For the text-containing cell, return its midpoint in [X, Y] coordinate format. 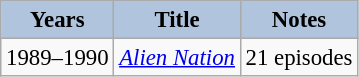
21 episodes [299, 58]
Title [177, 20]
1989–1990 [58, 58]
Notes [299, 20]
Alien Nation [177, 58]
Years [58, 20]
